Scan for the cell matching the given text and deliver its (X, Y) coordinate at center. 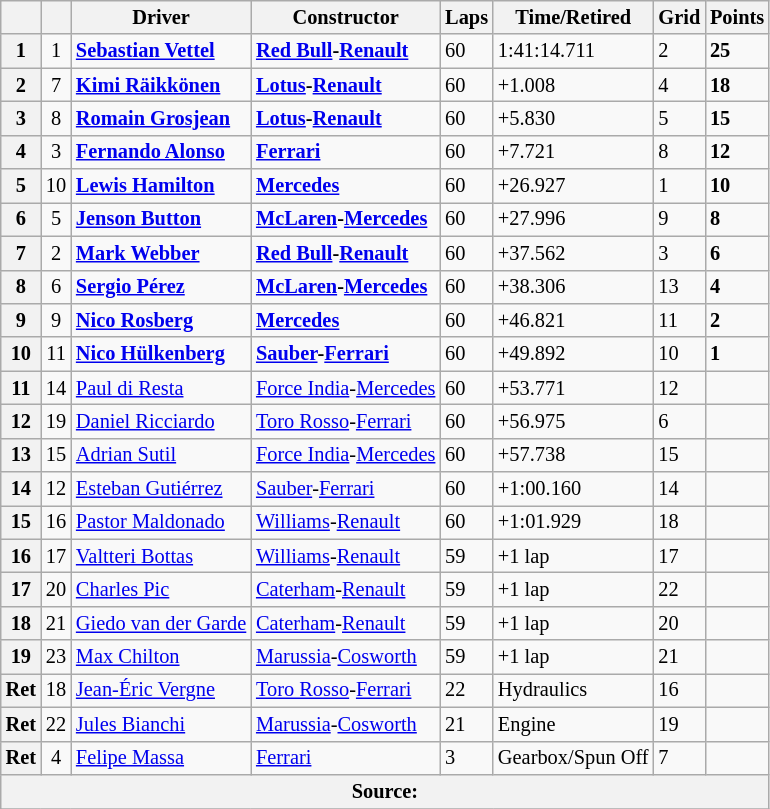
+53.771 (573, 388)
Mark Webber (161, 253)
+27.996 (573, 219)
Source: (385, 791)
Constructor (346, 17)
Felipe Massa (161, 758)
Giedo van der Garde (161, 623)
Charles Pic (161, 589)
Nico Rosberg (161, 320)
Sebastian Vettel (161, 51)
Jules Bianchi (161, 724)
Max Chilton (161, 657)
Jenson Button (161, 219)
+38.306 (573, 287)
+26.927 (573, 186)
1:41:14.711 (573, 51)
Jean-Éric Vergne (161, 690)
Valtteri Bottas (161, 556)
23 (56, 657)
+37.562 (573, 253)
Esteban Gutiérrez (161, 489)
Gearbox/Spun Off (573, 758)
Lewis Hamilton (161, 186)
+5.830 (573, 118)
Time/Retired (573, 17)
Grid (679, 17)
+46.821 (573, 320)
+1:00.160 (573, 489)
+56.975 (573, 421)
+1:01.929 (573, 522)
Laps (466, 17)
Engine (573, 724)
Fernando Alonso (161, 152)
Pastor Maldonado (161, 522)
Points (737, 17)
Kimi Räikkönen (161, 85)
+1.008 (573, 85)
Paul di Resta (161, 388)
Daniel Ricciardo (161, 421)
Romain Grosjean (161, 118)
Driver (161, 17)
Adrian Sutil (161, 455)
25 (737, 51)
Nico Hülkenberg (161, 354)
+49.892 (573, 354)
Sergio Pérez (161, 287)
Hydraulics (573, 690)
+57.738 (573, 455)
+7.721 (573, 152)
